Detect which cell encompasses the target text, then output its [x, y] center coordinate. 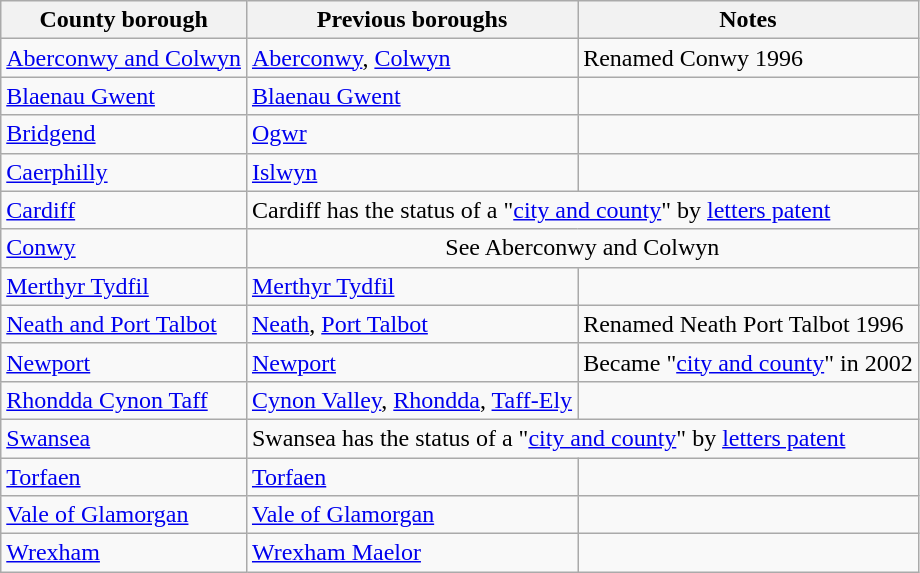
Renamed Conwy 1996 [748, 58]
Cardiff [124, 210]
Islwyn [412, 172]
Conwy [124, 248]
Cynon Valley, Rhondda, Taff-Ely [412, 400]
Caerphilly [124, 172]
Aberconwy, Colwyn [412, 58]
Swansea [124, 438]
Became "city and county" in 2002 [748, 362]
See Aberconwy and Colwyn [582, 248]
Neath and Port Talbot [124, 324]
Wrexham [124, 553]
Neath, Port Talbot [412, 324]
Wrexham Maelor [412, 553]
Cardiff has the status of a "city and county" by letters patent [582, 210]
Aberconwy and Colwyn [124, 58]
Notes [748, 20]
Rhondda Cynon Taff [124, 400]
Previous boroughs [412, 20]
Ogwr [412, 134]
Renamed Neath Port Talbot 1996 [748, 324]
Bridgend [124, 134]
County borough [124, 20]
Swansea has the status of a "city and county" by letters patent [582, 438]
